Output the [X, Y] coordinate of the center of the cell containing the given text.  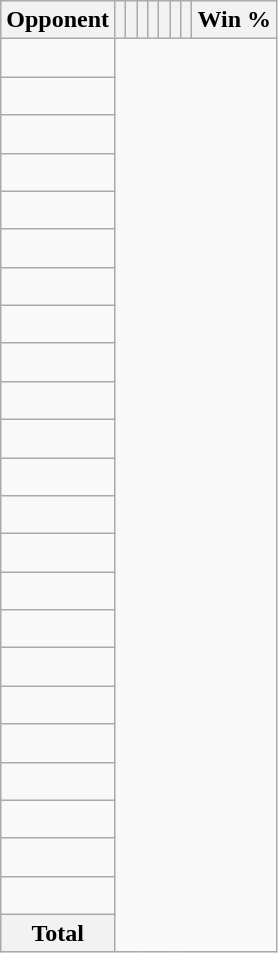
Total [58, 933]
Win % [234, 20]
Opponent [58, 20]
